Scan for the cell matching the given text and deliver its [X, Y] coordinate at center. 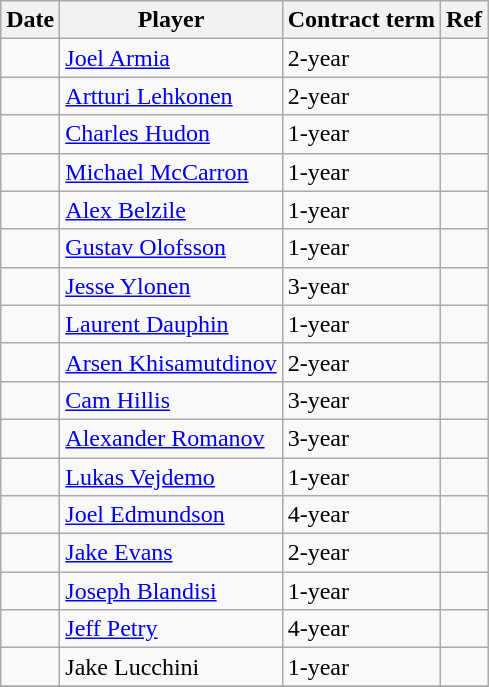
Gustav Olofsson [171, 248]
Jake Evans [171, 553]
Player [171, 20]
Cam Hillis [171, 400]
Joseph Blandisi [171, 591]
Charles Hudon [171, 134]
Lukas Vejdemo [171, 477]
Ref [464, 20]
Joel Armia [171, 58]
Artturi Lehkonen [171, 96]
Michael McCarron [171, 172]
Alex Belzile [171, 210]
Laurent Dauphin [171, 324]
Jesse Ylonen [171, 286]
Jeff Petry [171, 629]
Joel Edmundson [171, 515]
Arsen Khisamutdinov [171, 362]
Date [30, 20]
Alexander Romanov [171, 438]
Jake Lucchini [171, 667]
Contract term [361, 20]
